Return the [X, Y] coordinate for the center point of the cell that contains the specified text.  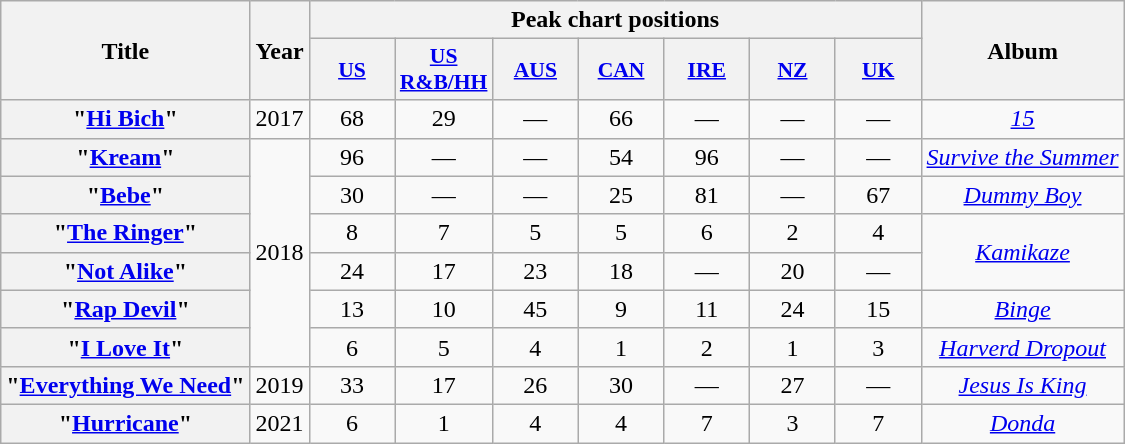
Kamikaze [1022, 252]
11 [707, 309]
Harverd Dropout [1022, 347]
Year [280, 50]
CAN [621, 70]
23 [535, 271]
2019 [280, 385]
"Everything We Need" [126, 385]
"I Love It" [126, 347]
67 [878, 195]
33 [352, 385]
IRE [707, 70]
25 [621, 195]
"The Ringer" [126, 233]
Survive the Summer [1022, 157]
USR&B/HH [444, 70]
66 [621, 119]
Peak chart positions [615, 20]
8 [352, 233]
26 [535, 385]
54 [621, 157]
Album [1022, 50]
Dummy Boy [1022, 195]
13 [352, 309]
18 [621, 271]
"Hurricane" [126, 423]
NZ [793, 70]
"Rap Devil" [126, 309]
2017 [280, 119]
US [352, 70]
9 [621, 309]
"Bebe" [126, 195]
29 [444, 119]
Jesus Is King [1022, 385]
81 [707, 195]
Title [126, 50]
"Not Alike" [126, 271]
Donda [1022, 423]
68 [352, 119]
45 [535, 309]
2021 [280, 423]
10 [444, 309]
20 [793, 271]
Binge [1022, 309]
"Hi Bich" [126, 119]
AUS [535, 70]
27 [793, 385]
"Kream" [126, 157]
2018 [280, 252]
UK [878, 70]
